Find where the given text appears and provide that cell's center as [x, y] coordinate. 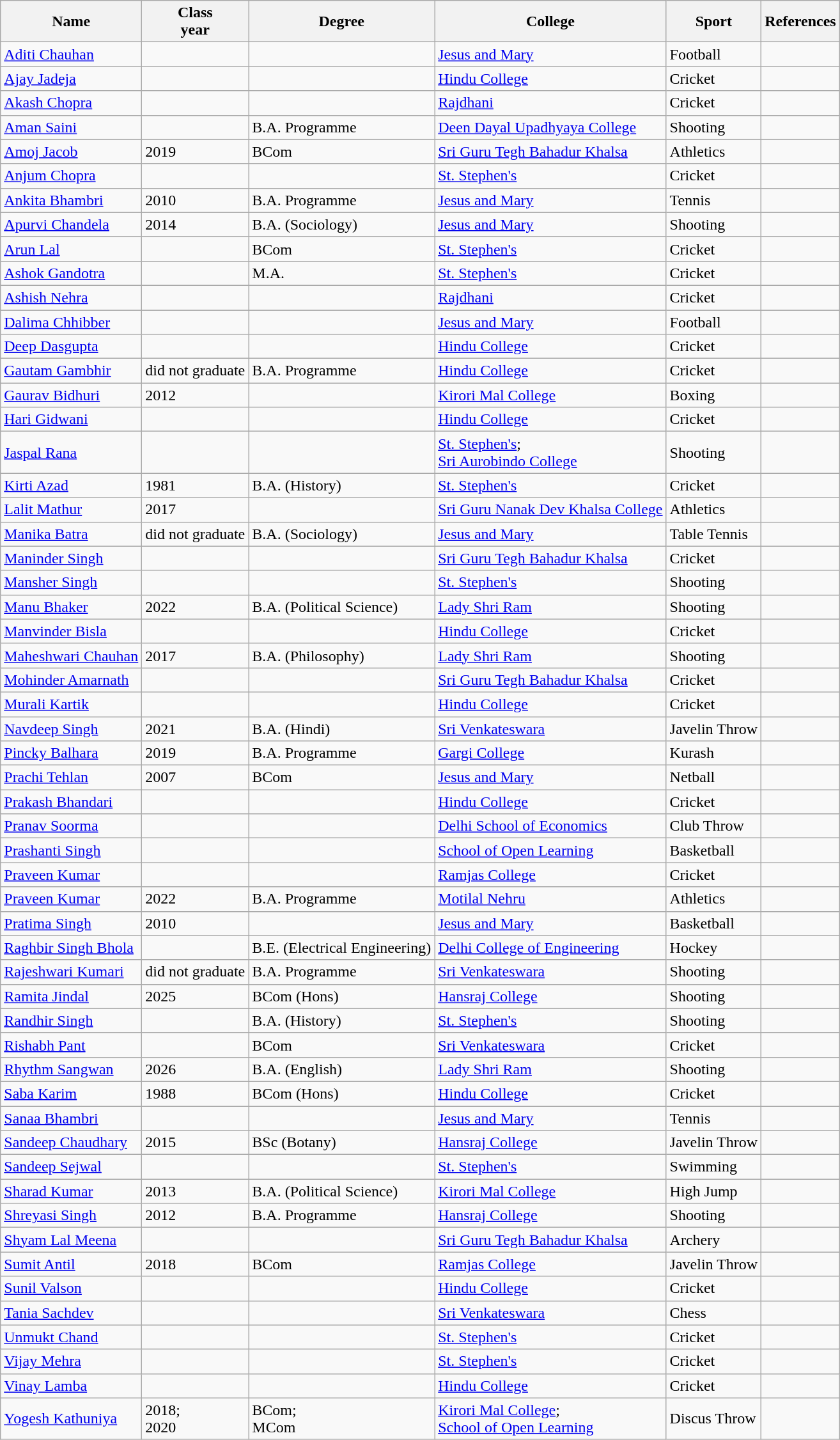
Ashish Nehra [72, 297]
Motilal Nehru [550, 899]
2014 [196, 224]
BSc (Botany) [341, 1143]
2013 [196, 1191]
2018;2020 [196, 1418]
Prakash Bhandari [72, 802]
Chess [713, 1313]
Boxing [713, 395]
Maheshwari Chauhan [72, 655]
Ankita Bhambri [72, 200]
Navdeep Singh [72, 728]
Delhi School of Economics [550, 826]
1981 [196, 485]
Jaspal Rana [72, 453]
Raghbir Singh Bhola [72, 948]
Sri Guru Nanak Dev Khalsa College [550, 510]
Pratima Singh [72, 923]
Table Tennis [713, 534]
High Jump [713, 1191]
Sandeep Sejwal [72, 1167]
Dalima Chhibber [72, 322]
Shreyasi Singh [72, 1216]
Hari Gidwani [72, 419]
College [550, 22]
2025 [196, 996]
Mansher Singh [72, 583]
Apurvi Chandela [72, 224]
Hockey [713, 948]
B.A. (Philosophy) [341, 655]
Unmukt Chand [72, 1337]
Prashanti Singh [72, 850]
Netball [713, 778]
Sumit Antil [72, 1264]
Sandeep Chaudhary [72, 1143]
Amoj Jacob [72, 152]
Ramita Jindal [72, 996]
St. Stephen's;Sri Aurobindo College [550, 453]
Deen Dayal Upadhyaya College [550, 127]
B.A. (Hindi) [341, 728]
Ajay Jadeja [72, 79]
Akash Chopra [72, 103]
Sport [713, 22]
Rishabh Pant [72, 1045]
Club Throw [713, 826]
References [800, 22]
Shyam Lal Meena [72, 1240]
Gargi College [550, 753]
Rhythm Sangwan [72, 1069]
Yogesh Kathuniya [72, 1418]
Maninder Singh [72, 558]
Manvinder Bisla [72, 631]
Gaurav Bidhuri [72, 395]
Degree [341, 22]
Randhir Singh [72, 1021]
Aditi Chauhan [72, 54]
BCom;MCom [341, 1418]
Name [72, 22]
Vinay Lamba [72, 1386]
Lalit Mathur [72, 510]
Classyear [196, 22]
Ashok Gandotra [72, 273]
1988 [196, 1093]
Kirti Azad [72, 485]
Manika Batra [72, 534]
2026 [196, 1069]
Vijay Mehra [72, 1361]
Archery [713, 1240]
Gautam Gambhir [72, 371]
Saba Karim [72, 1093]
Aman Saini [72, 127]
Manu Bhaker [72, 607]
Arun Lal [72, 249]
Kirori Mal College;School of Open Learning [550, 1418]
Discus Throw [713, 1418]
Mohinder Amarnath [72, 680]
Pincky Balhara [72, 753]
Tania Sachdev [72, 1313]
M.A. [341, 273]
Anjum Chopra [72, 176]
B.A. (English) [341, 1069]
2015 [196, 1143]
2007 [196, 778]
Delhi College of Engineering [550, 948]
Prachi Tehlan [72, 778]
Sunil Valson [72, 1288]
B.E. (Electrical Engineering) [341, 948]
Pranav Soorma [72, 826]
Sanaa Bhambri [72, 1118]
Murali Kartik [72, 704]
Sharad Kumar [72, 1191]
2018 [196, 1264]
2021 [196, 728]
Swimming [713, 1167]
Deep Dasgupta [72, 347]
Kurash [713, 753]
Rajeshwari Kumari [72, 972]
School of Open Learning [550, 850]
